Extract the [X, Y] coordinate from the center of the cell holding the provided text.  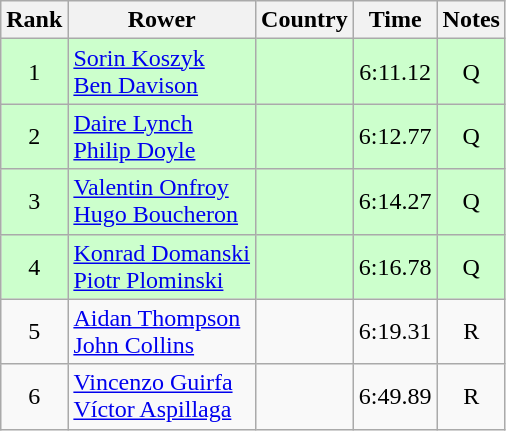
6:12.77 [395, 136]
Time [395, 20]
Vincenzo GuirfaVíctor Aspillaga [162, 396]
Konrad DomanskiPiotr Plominski [162, 266]
4 [34, 266]
Valentin OnfroyHugo Boucheron [162, 202]
6:16.78 [395, 266]
6:14.27 [395, 202]
1 [34, 72]
Notes [471, 20]
3 [34, 202]
Country [305, 20]
Rower [162, 20]
6:49.89 [395, 396]
Aidan ThompsonJohn Collins [162, 332]
6:19.31 [395, 332]
Rank [34, 20]
Sorin KoszykBen Davison [162, 72]
Daire LynchPhilip Doyle [162, 136]
2 [34, 136]
6:11.12 [395, 72]
6 [34, 396]
5 [34, 332]
